Provide the [x, y] coordinate of the cell's center where the given text is located.  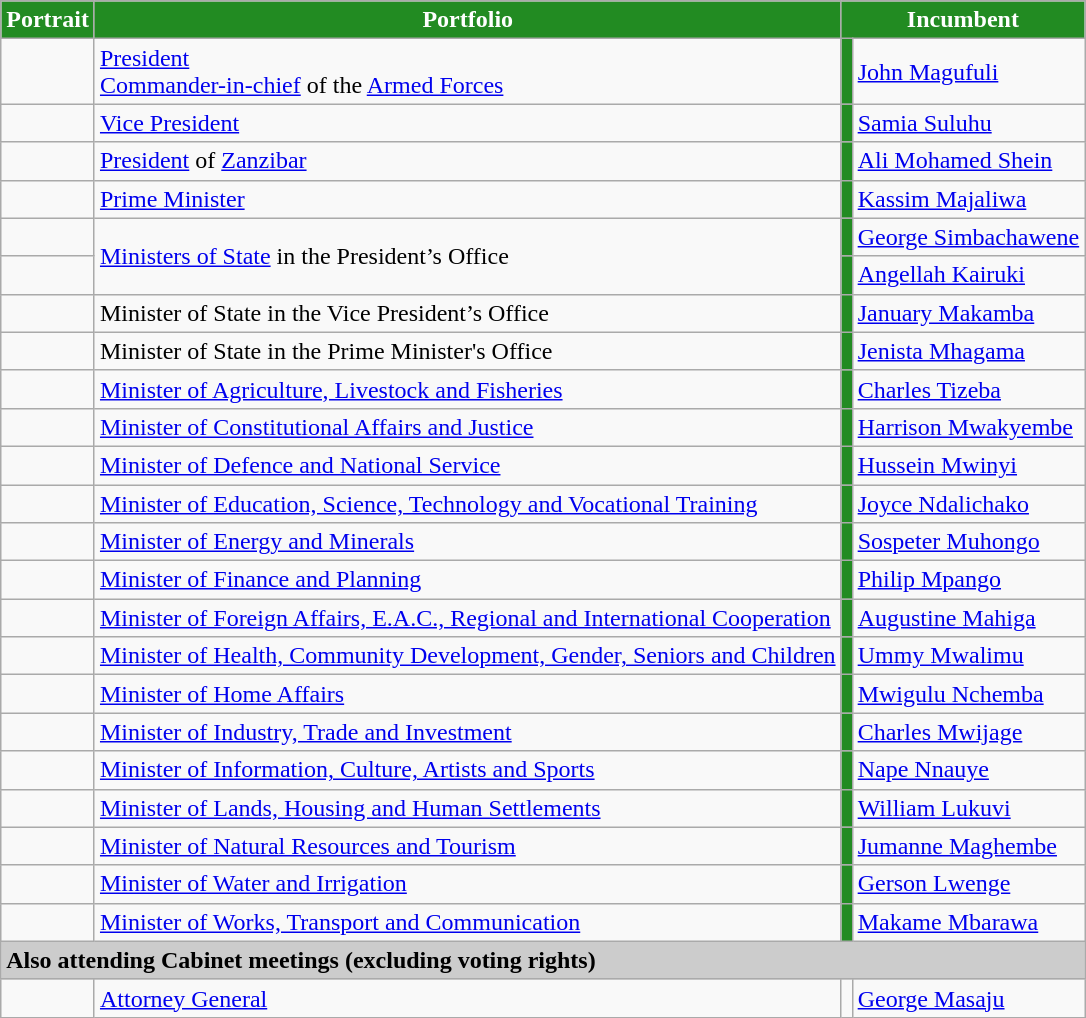
Ali Mohamed Shein [968, 161]
Minister of State in the Prime Minister's Office [468, 351]
Minister of Natural Resources and Tourism [468, 846]
Kassim Majaliwa [968, 199]
Minister of Education, Science, Technology and Vocational Training [468, 503]
Sospeter Muhongo [968, 542]
Portfolio [468, 20]
January Makamba [968, 313]
Prime Minister [468, 199]
Hussein Mwinyi [968, 465]
Minister of Defence and National Service [468, 465]
Vice President [468, 123]
John Magufuli [968, 72]
Minister of Agriculture, Livestock and Fisheries [468, 389]
Ummy Mwalimu [968, 656]
Minister of Finance and Planning [468, 580]
Minister of Works, Transport and Communication [468, 922]
Minister of Constitutional Affairs and Justice [468, 427]
Minister of Industry, Trade and Investment [468, 732]
Samia Suluhu [968, 123]
George Masaju [968, 998]
Joyce Ndalichako [968, 503]
Angellah Kairuki [968, 275]
Charles Tizeba [968, 389]
Harrison Mwakyembe [968, 427]
Ministers of State in the President’s Office [468, 256]
Minister of Water and Irrigation [468, 884]
President of Zanzibar [468, 161]
Attorney General [468, 998]
Minister of Information, Culture, Artists and Sports [468, 770]
PresidentCommander-in-chief of the Armed Forces [468, 72]
Gerson Lwenge [968, 884]
Incumbent [963, 20]
William Lukuvi [968, 808]
Minister of State in the Vice President’s Office [468, 313]
Minister of Lands, Housing and Human Settlements [468, 808]
Mwigulu Nchemba [968, 694]
Minister of Home Affairs [468, 694]
Makame Mbarawa [968, 922]
Jumanne Maghembe [968, 846]
Minister of Health, Community Development, Gender, Seniors and Children [468, 656]
George Simbachawene [968, 237]
Minister of Foreign Affairs, E.A.C., Regional and International Cooperation [468, 618]
Minister of Energy and Minerals [468, 542]
Also attending Cabinet meetings (excluding voting rights) [543, 960]
Portrait [48, 20]
Augustine Mahiga [968, 618]
Nape Nnauye [968, 770]
Jenista Mhagama [968, 351]
Charles Mwijage [968, 732]
Philip Mpango [968, 580]
